Return (x, y) of the center of cell containing provided text 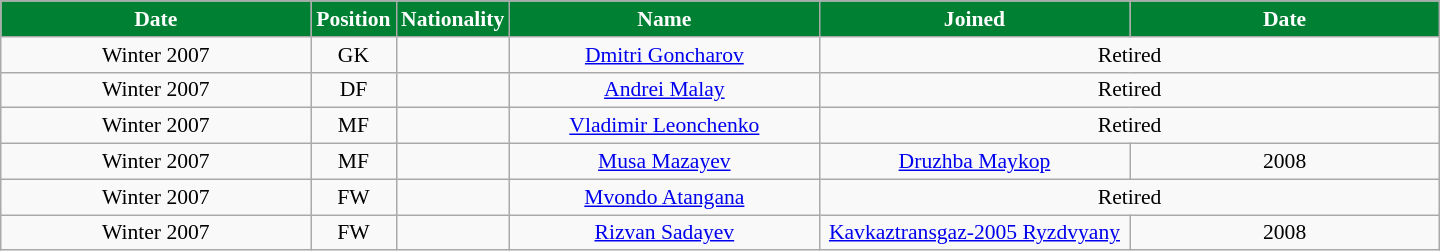
Druzhba Maykop (974, 162)
DF (354, 90)
Musa Mazayev (664, 162)
Name (664, 19)
Dmitri Goncharov (664, 55)
Position (354, 19)
Nationality (452, 19)
Andrei Malay (664, 90)
GK (354, 55)
Mvondo Atangana (664, 197)
Joined (974, 19)
Rizvan Sadayev (664, 233)
Vladimir Leonchenko (664, 126)
Kavkaztransgaz-2005 Ryzdvyany (974, 233)
